From the cell containing the given text, extract its center point as [x, y] coordinate. 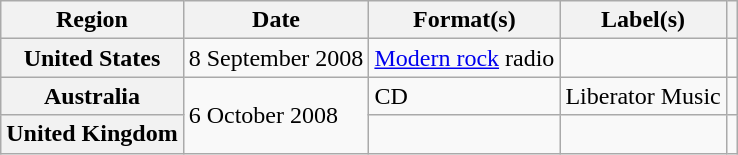
Liberator Music [643, 96]
United States [92, 58]
Modern rock radio [464, 58]
8 September 2008 [276, 58]
CD [464, 96]
Date [276, 20]
Label(s) [643, 20]
Region [92, 20]
Australia [92, 96]
Format(s) [464, 20]
United Kingdom [92, 134]
6 October 2008 [276, 115]
